Capture the cell that displays the provided text and extract its [x, y] central coordinate. 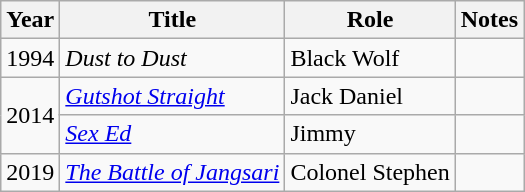
Black Wolf [370, 58]
Year [30, 20]
Dust to Dust [172, 58]
Jack Daniel [370, 96]
Colonel Stephen [370, 172]
Title [172, 20]
2019 [30, 172]
Notes [489, 20]
Gutshot Straight [172, 96]
1994 [30, 58]
Sex Ed [172, 134]
Role [370, 20]
The Battle of Jangsari [172, 172]
2014 [30, 115]
Jimmy [370, 134]
